From the cell containing the given text, extract its center point as [X, Y] coordinate. 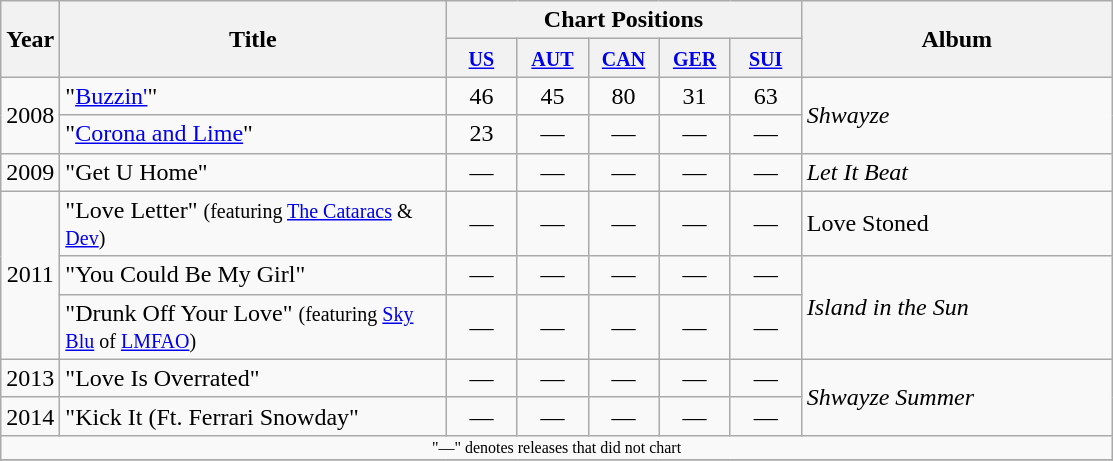
2009 [30, 172]
Island in the Sun [956, 308]
Chart Positions [624, 20]
2008 [30, 115]
80 [624, 96]
"Love Is Overrated" [253, 378]
"Kick It (Ft. Ferrari Snowday" [253, 416]
"You Could Be My Girl" [253, 275]
US [482, 58]
Shwayze Summer [956, 397]
23 [482, 134]
63 [766, 96]
AUT [552, 58]
SUI [766, 58]
"—" denotes releases that did not chart [557, 447]
"Drunk Off Your Love" (featuring Sky Blu of LMFAO) [253, 326]
CAN [624, 58]
"Get U Home" [253, 172]
46 [482, 96]
Shwayze [956, 115]
2014 [30, 416]
2013 [30, 378]
31 [694, 96]
"Buzzin'" [253, 96]
Let It Beat [956, 172]
Album [956, 39]
45 [552, 96]
Title [253, 39]
"Love Letter" (featuring The Cataracs & Dev) [253, 224]
2011 [30, 275]
"Corona and Lime" [253, 134]
GER [694, 58]
Year [30, 39]
Love Stoned [956, 224]
